Scan for the cell matching the given text and deliver its [x, y] coordinate at center. 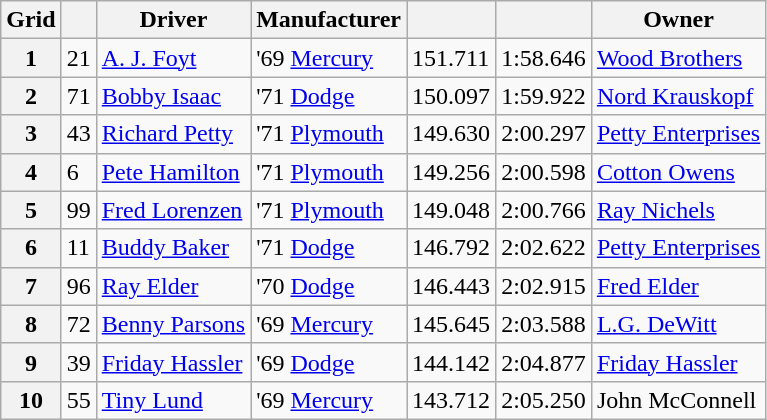
John McConnell [678, 400]
39 [78, 362]
10 [31, 400]
L.G. DeWitt [678, 324]
Owner [678, 20]
11 [78, 248]
Tiny Lund [173, 400]
2:04.877 [544, 362]
Fred Elder [678, 286]
43 [78, 134]
Pete Hamilton [173, 172]
2:02.622 [544, 248]
149.048 [452, 210]
1 [31, 58]
Nord Krauskopf [678, 96]
2:03.588 [544, 324]
Fred Lorenzen [173, 210]
96 [78, 286]
Ray Nichels [678, 210]
146.443 [452, 286]
72 [78, 324]
Ray Elder [173, 286]
144.142 [452, 362]
145.645 [452, 324]
143.712 [452, 400]
55 [78, 400]
Wood Brothers [678, 58]
149.256 [452, 172]
2:00.297 [544, 134]
9 [31, 362]
2:00.598 [544, 172]
Manufacturer [329, 20]
2 [31, 96]
2:00.766 [544, 210]
71 [78, 96]
Bobby Isaac [173, 96]
4 [31, 172]
1:59.922 [544, 96]
151.711 [452, 58]
1:58.646 [544, 58]
5 [31, 210]
Driver [173, 20]
'69 Dodge [329, 362]
Richard Petty [173, 134]
Buddy Baker [173, 248]
2:02.915 [544, 286]
Cotton Owens [678, 172]
149.630 [452, 134]
99 [78, 210]
2:05.250 [544, 400]
150.097 [452, 96]
146.792 [452, 248]
'70 Dodge [329, 286]
Benny Parsons [173, 324]
8 [31, 324]
Grid [31, 20]
21 [78, 58]
3 [31, 134]
A. J. Foyt [173, 58]
7 [31, 286]
